Capture the cell that displays the provided text and extract its [X, Y] central coordinate. 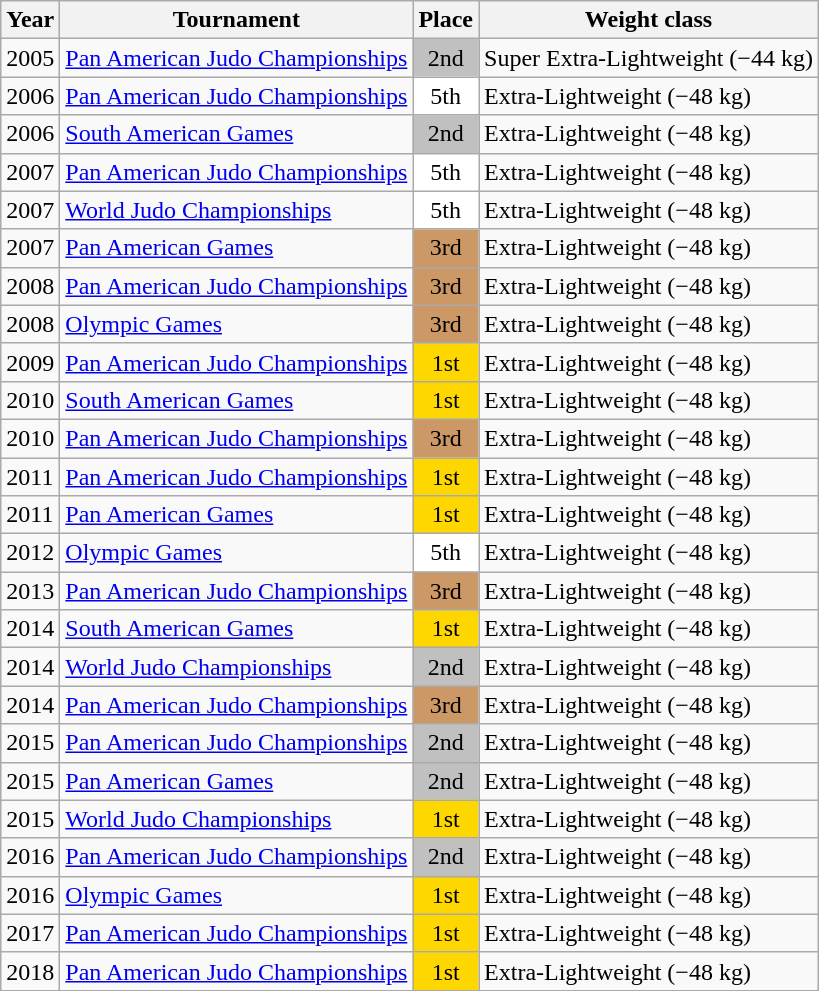
2017 [30, 933]
Super Extra-Lightweight (−44 kg) [649, 58]
2005 [30, 58]
Weight class [649, 20]
Tournament [236, 20]
Year [30, 20]
2018 [30, 971]
Place [446, 20]
2013 [30, 591]
2009 [30, 362]
2012 [30, 553]
